Output the [x, y] coordinate of the center of the cell containing the given text.  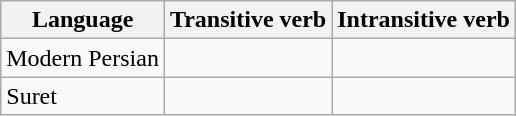
Modern Persian [83, 58]
Intransitive verb [424, 20]
Transitive verb [248, 20]
Suret [83, 96]
Language [83, 20]
